Pinpoint the cell where the given text exists, returning its [x, y] midpoint coordinate. 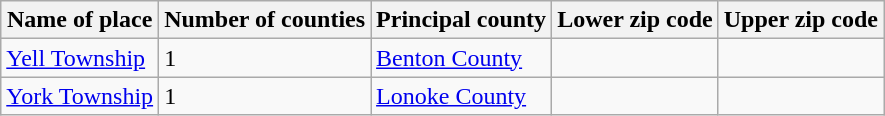
Upper zip code [800, 20]
Number of counties [265, 20]
Lonoke County [462, 96]
Lower zip code [636, 20]
Yell Township [80, 58]
Name of place [80, 20]
York Township [80, 96]
Benton County [462, 58]
Principal county [462, 20]
